Capture the cell that displays the provided text and extract its [x, y] central coordinate. 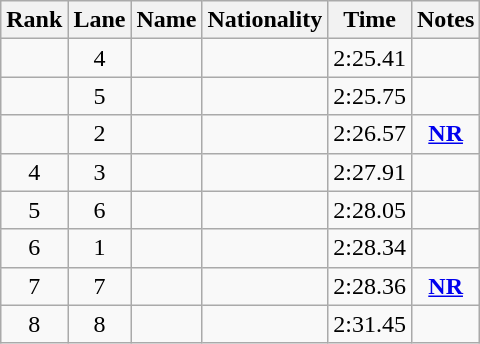
Lane [100, 20]
Notes [445, 20]
Rank [34, 20]
3 [100, 172]
1 [100, 248]
2:26.57 [370, 134]
2:28.36 [370, 286]
Time [370, 20]
2:28.34 [370, 248]
2:28.05 [370, 210]
2 [100, 134]
2:27.91 [370, 172]
2:25.75 [370, 96]
Name [166, 20]
Nationality [265, 20]
2:31.45 [370, 324]
2:25.41 [370, 58]
